Search for the cell housing the specified text and yield its [X, Y] center coordinate. 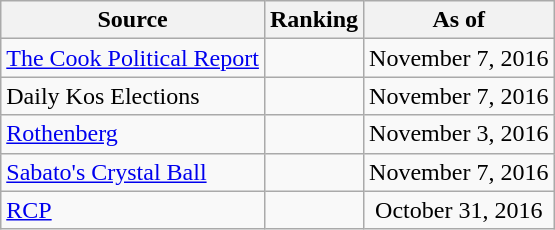
The Cook Political Report [133, 58]
Ranking [314, 20]
Source [133, 20]
Daily Kos Elections [133, 96]
Rothenberg [133, 134]
November 3, 2016 [459, 134]
Sabato's Crystal Ball [133, 172]
RCP [133, 210]
October 31, 2016 [459, 210]
As of [459, 20]
